Return the [x, y] coordinate for the center point of the cell that contains the specified text.  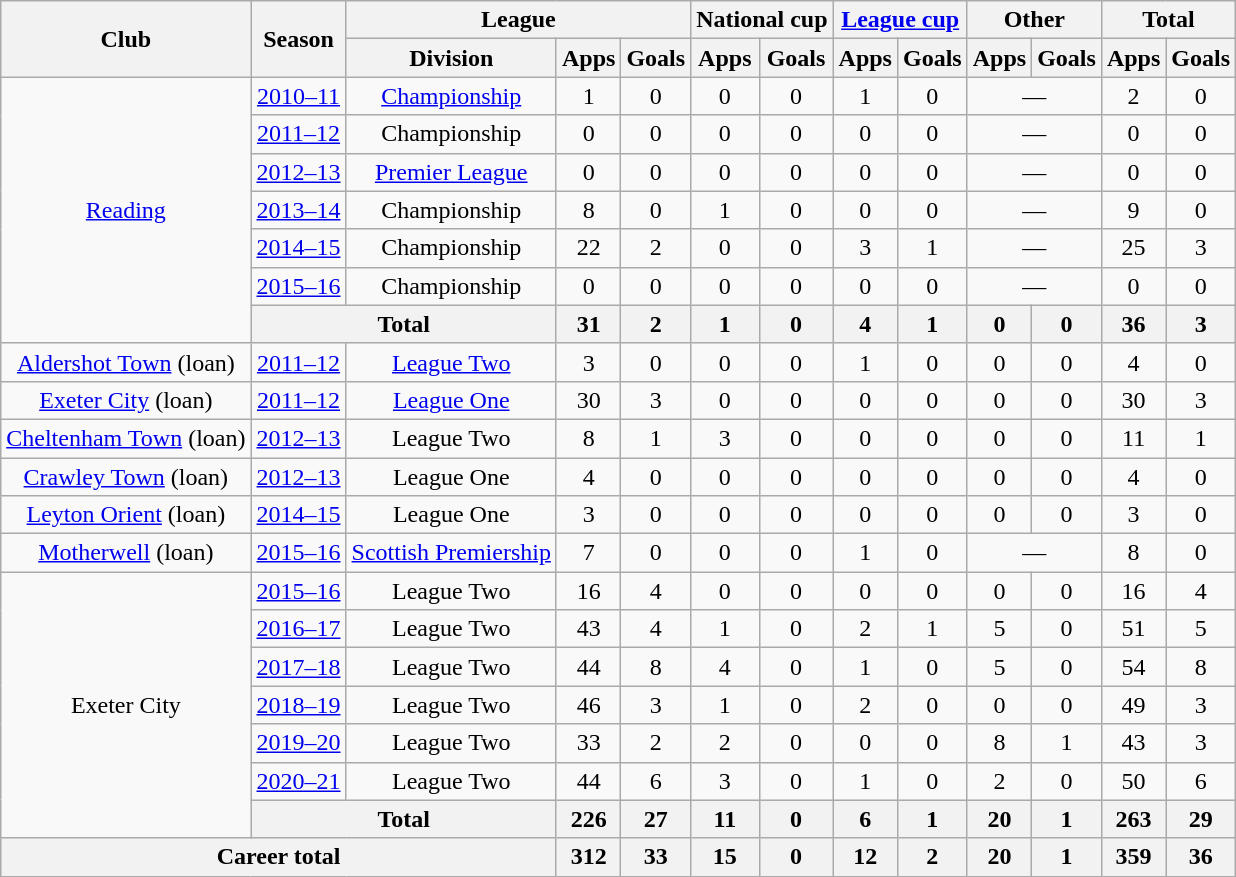
Scottish Premiership [451, 553]
359 [1133, 857]
Crawley Town (loan) [126, 477]
Reading [126, 210]
29 [1201, 819]
National cup [762, 20]
51 [1133, 629]
312 [588, 857]
League [518, 20]
Aldershot Town (loan) [126, 362]
54 [1133, 667]
Career total [279, 857]
2016–17 [298, 629]
Division [451, 58]
League cup [900, 20]
22 [588, 248]
2020–21 [298, 781]
Other [1034, 20]
Motherwell (loan) [126, 553]
Exeter City [126, 705]
Exeter City (loan) [126, 400]
46 [588, 705]
226 [588, 819]
Leyton Orient (loan) [126, 515]
31 [588, 324]
Premier League [451, 172]
7 [588, 553]
263 [1133, 819]
Club [126, 39]
25 [1133, 248]
50 [1133, 781]
9 [1133, 210]
49 [1133, 705]
27 [656, 819]
2018–19 [298, 705]
2013–14 [298, 210]
2017–18 [298, 667]
2010–11 [298, 96]
15 [725, 857]
Season [298, 39]
2019–20 [298, 743]
12 [865, 857]
Cheltenham Town (loan) [126, 438]
